Capture the cell that displays the provided text and extract its (x, y) central coordinate. 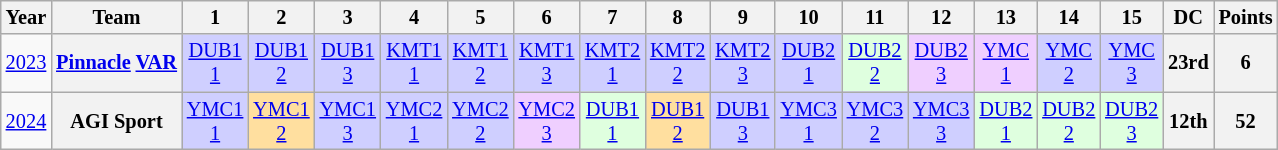
KMT22 (678, 63)
5 (480, 17)
Pinnacle VAR (116, 63)
YMC22 (480, 121)
15 (1132, 17)
YMC33 (941, 121)
2 (281, 17)
YMC1 (1006, 63)
52 (1246, 121)
2024 (26, 121)
14 (1068, 17)
YMC11 (215, 121)
8 (678, 17)
1 (215, 17)
YMC31 (808, 121)
3 (348, 17)
10 (808, 17)
9 (742, 17)
Year (26, 17)
12th (1188, 121)
YMC3 (1132, 63)
YMC12 (281, 121)
11 (875, 17)
2023 (26, 63)
13 (1006, 17)
YMC2 (1068, 63)
4 (414, 17)
DC (1188, 17)
KMT21 (612, 63)
AGI Sport (116, 121)
12 (941, 17)
23rd (1188, 63)
YMC32 (875, 121)
7 (612, 17)
KMT13 (547, 63)
YMC23 (547, 121)
KMT11 (414, 63)
YMC13 (348, 121)
Points (1246, 17)
Team (116, 17)
KMT12 (480, 63)
KMT23 (742, 63)
YMC21 (414, 121)
